Scan for the cell matching the given text and deliver its (x, y) coordinate at center. 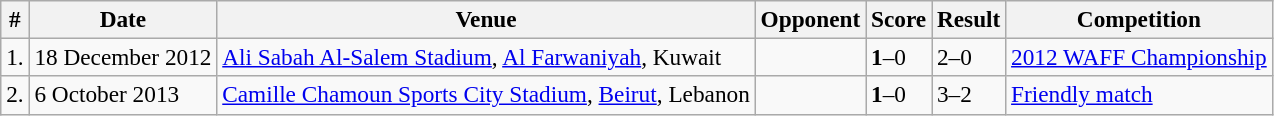
6 October 2013 (123, 95)
Date (123, 19)
2–0 (969, 57)
# (15, 19)
2. (15, 95)
Score (899, 19)
Venue (486, 19)
18 December 2012 (123, 57)
Competition (1139, 19)
2012 WAFF Championship (1139, 57)
Friendly match (1139, 95)
Opponent (810, 19)
Ali Sabah Al-Salem Stadium, Al Farwaniyah, Kuwait (486, 57)
Result (969, 19)
3–2 (969, 95)
Camille Chamoun Sports City Stadium, Beirut, Lebanon (486, 95)
1. (15, 57)
